Determine the [X, Y] coordinate at the center of the cell enclosing the given text.  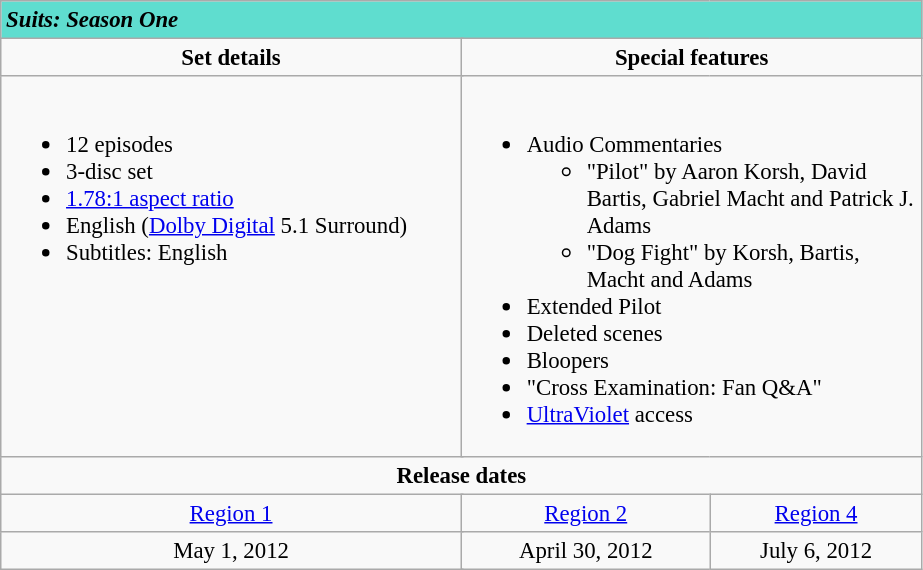
Region 1 [232, 513]
April 30, 2012 [586, 550]
Release dates [462, 475]
12 episodes3-disc set1.78:1 aspect ratioEnglish (Dolby Digital 5.1 Surround)Subtitles: English [232, 266]
Region 4 [816, 513]
July 6, 2012 [816, 550]
May 1, 2012 [232, 550]
Special features [692, 58]
Region 2 [586, 513]
Suits: Season One [462, 20]
Set details [232, 58]
